Return the (x, y) coordinate for the center point of the cell that contains the specified text.  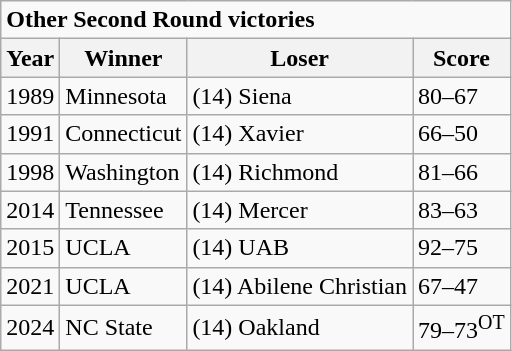
Year (30, 58)
81–66 (462, 172)
2021 (30, 286)
Washington (124, 172)
Tennessee (124, 210)
Other Second Round victories (256, 20)
Connecticut (124, 134)
(14) UAB (300, 248)
Winner (124, 58)
1991 (30, 134)
(14) Siena (300, 96)
80–67 (462, 96)
1998 (30, 172)
(14) Oakland (300, 328)
(14) Mercer (300, 210)
(14) Abilene Christian (300, 286)
79–73OT (462, 328)
2015 (30, 248)
(14) Richmond (300, 172)
NC State (124, 328)
66–50 (462, 134)
Score (462, 58)
2024 (30, 328)
67–47 (462, 286)
1989 (30, 96)
Loser (300, 58)
Minnesota (124, 96)
(14) Xavier (300, 134)
83–63 (462, 210)
92–75 (462, 248)
2014 (30, 210)
